Identify which cell holds the provided text, then report its (X, Y) central coordinate. 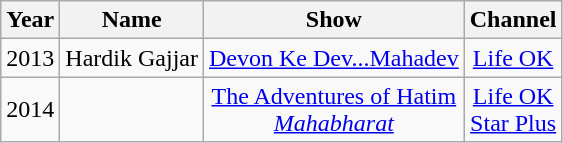
Channel (513, 20)
Life OK (513, 58)
The Adventures of Hatim Mahabharat (334, 110)
Year (30, 20)
Devon Ke Dev...Mahadev (334, 58)
Hardik Gajjar (132, 58)
2014 (30, 110)
Name (132, 20)
Show (334, 20)
Life OK Star Plus (513, 110)
2013 (30, 58)
